Extract the [X, Y] coordinate from the center of the cell holding the provided text.  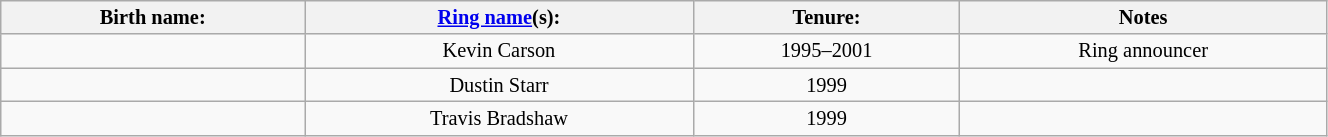
Tenure: [826, 17]
Birth name: [153, 17]
Ring announcer [1144, 51]
Dustin Starr [499, 85]
Kevin Carson [499, 51]
Ring name(s): [499, 17]
Travis Bradshaw [499, 118]
Notes [1144, 17]
1995–2001 [826, 51]
